Capture the cell that displays the provided text and extract its [x, y] central coordinate. 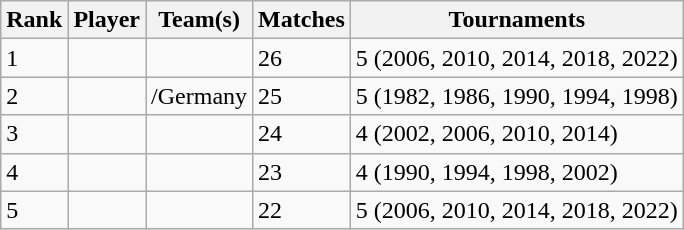
22 [302, 210]
2 [34, 96]
4 (2002, 2006, 2010, 2014) [516, 134]
5 (1982, 1986, 1990, 1994, 1998) [516, 96]
Matches [302, 20]
24 [302, 134]
Tournaments [516, 20]
23 [302, 172]
Rank [34, 20]
26 [302, 58]
25 [302, 96]
5 [34, 210]
3 [34, 134]
/Germany [200, 96]
1 [34, 58]
4 (1990, 1994, 1998, 2002) [516, 172]
4 [34, 172]
Team(s) [200, 20]
Player [107, 20]
